Extract the [x, y] coordinate from the center of the cell holding the provided text.  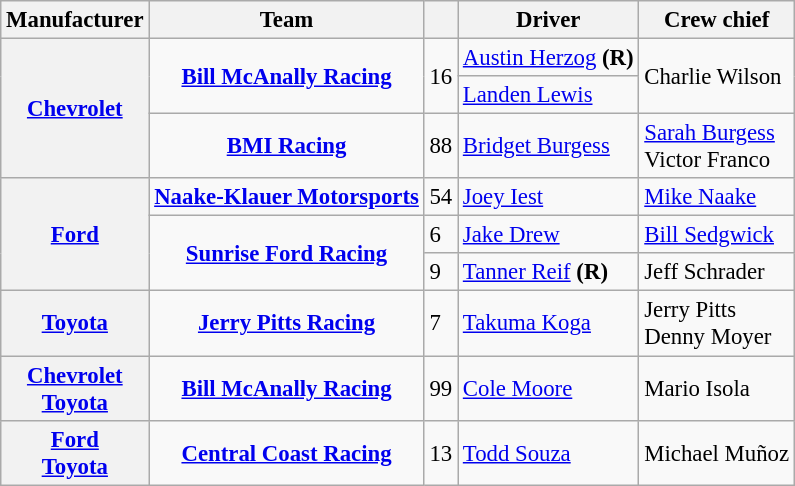
9 [440, 273]
6 [440, 235]
Naake-Klauer Motorsports [286, 197]
Mike Naake [716, 197]
Team [286, 20]
99 [440, 388]
Mario Isola [716, 388]
Michael Muñoz [716, 452]
Sunrise Ford Racing [286, 254]
Bill Sedgwick [716, 235]
16 [440, 76]
Takuma Koga [548, 324]
Jake Drew [548, 235]
Cole Moore [548, 388]
Ford Toyota [75, 452]
Austin Herzog (R) [548, 58]
88 [440, 146]
Landen Lewis [548, 95]
Manufacturer [75, 20]
Bridget Burgess [548, 146]
Central Coast Racing [286, 452]
Toyota [75, 324]
Tanner Reif (R) [548, 273]
Driver [548, 20]
Crew chief [716, 20]
Jerry Pitts Denny Moyer [716, 324]
Ford [75, 234]
BMI Racing [286, 146]
Jeff Schrader [716, 273]
13 [440, 452]
7 [440, 324]
Joey Iest [548, 197]
Chevrolet Toyota [75, 388]
Todd Souza [548, 452]
54 [440, 197]
Charlie Wilson [716, 76]
Jerry Pitts Racing [286, 324]
Sarah Burgess Victor Franco [716, 146]
Chevrolet [75, 109]
